Identify which cell holds the provided text, then report its (x, y) central coordinate. 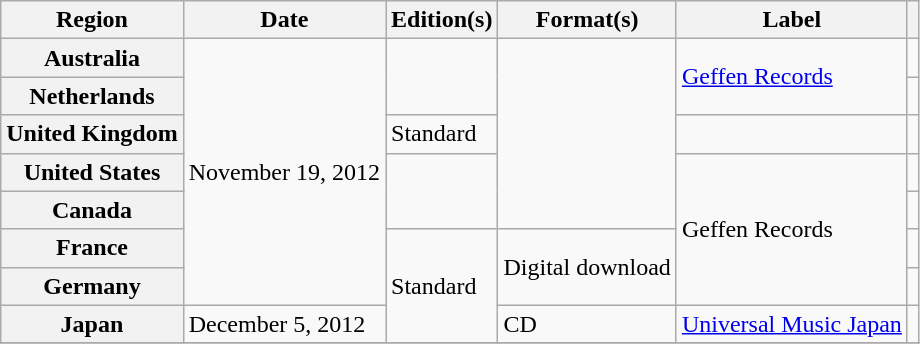
Universal Music Japan (792, 324)
Canada (92, 210)
Netherlands (92, 96)
Australia (92, 58)
United States (92, 172)
December 5, 2012 (284, 324)
Digital download (587, 267)
France (92, 248)
Germany (92, 286)
Japan (92, 324)
Edition(s) (442, 20)
CD (587, 324)
United Kingdom (92, 134)
Region (92, 20)
Date (284, 20)
November 19, 2012 (284, 172)
Format(s) (587, 20)
Label (792, 20)
